Return the (x, y) coordinate for the center point of the cell that contains the specified text.  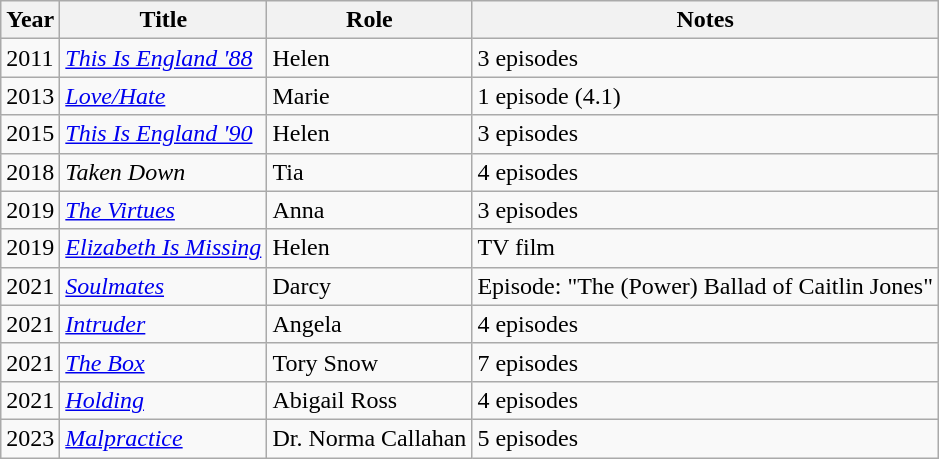
This Is England '90 (164, 134)
Angela (370, 324)
Marie (370, 96)
This Is England '88 (164, 58)
2011 (30, 58)
Darcy (370, 286)
Intruder (164, 324)
Title (164, 20)
2023 (30, 438)
The Box (164, 362)
Anna (370, 210)
Love/Hate (164, 96)
Abigail Ross (370, 400)
Holding (164, 400)
2015 (30, 134)
Soulmates (164, 286)
Episode: "The (Power) Ballad of Caitlin Jones" (706, 286)
Taken Down (164, 172)
Tia (370, 172)
TV film (706, 248)
Tory Snow (370, 362)
7 episodes (706, 362)
2013 (30, 96)
Notes (706, 20)
Elizabeth Is Missing (164, 248)
5 episodes (706, 438)
Malpractice (164, 438)
1 episode (4.1) (706, 96)
The Virtues (164, 210)
Dr. Norma Callahan (370, 438)
Year (30, 20)
2018 (30, 172)
Role (370, 20)
